Detect which cell encompasses the target text, then output its [x, y] center coordinate. 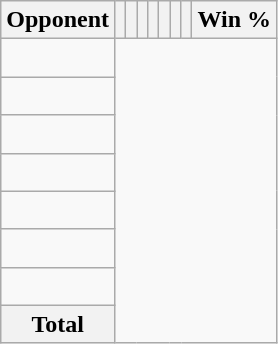
Opponent [58, 20]
Win % [234, 20]
Total [58, 324]
